From the cell containing the given text, extract its center point as [x, y] coordinate. 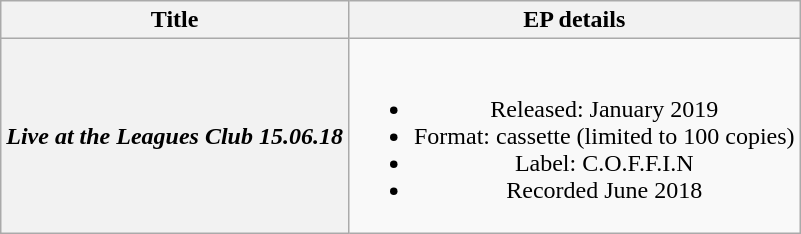
EP details [574, 20]
Live at the Leagues Club 15.06.18 [175, 136]
Released: January 2019Format: cassette (limited to 100 copies)Label: C.O.F.F.I.NRecorded June 2018 [574, 136]
Title [175, 20]
